For the text-containing cell, return its midpoint in (x, y) coordinate format. 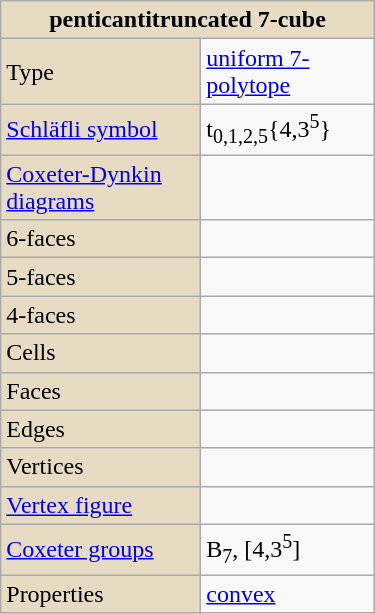
Vertex figure (101, 505)
Faces (101, 391)
Properties (101, 594)
Coxeter-Dynkin diagrams (101, 188)
B7, [4,35] (288, 550)
Type (101, 72)
Vertices (101, 467)
Cells (101, 353)
penticantitruncated 7-cube (188, 20)
uniform 7-polytope (288, 72)
t0,1,2,5{4,35} (288, 130)
convex (288, 594)
5-faces (101, 277)
Schläfli symbol (101, 130)
6-faces (101, 239)
4-faces (101, 315)
Edges (101, 429)
Coxeter groups (101, 550)
